Scan for the cell matching the given text and deliver its [x, y] coordinate at center. 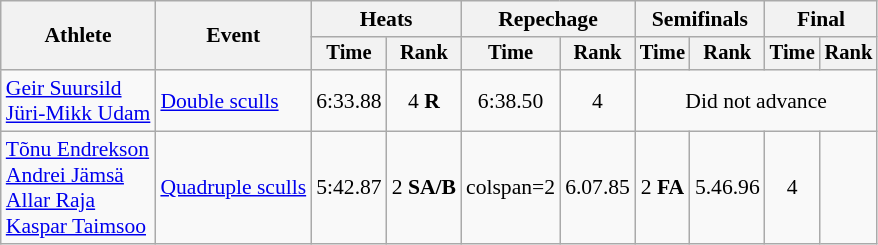
4 R [424, 100]
5:42.87 [348, 188]
6:33.88 [348, 100]
colspan=2 [510, 188]
2 FA [662, 188]
Final [821, 19]
Athlete [78, 36]
Event [233, 36]
Geir SuursildJüri-Mikk Udam [78, 100]
6:38.50 [510, 100]
Did not advance [756, 100]
2 SA/B [424, 188]
Repechage [548, 19]
5.46.96 [728, 188]
Quadruple sculls [233, 188]
Double sculls [233, 100]
Heats [386, 19]
Tõnu EndreksonAndrei JämsäAllar RajaKaspar Taimsoo [78, 188]
Semifinals [700, 19]
6.07.85 [598, 188]
